Search for the cell housing the specified text and yield its [x, y] center coordinate. 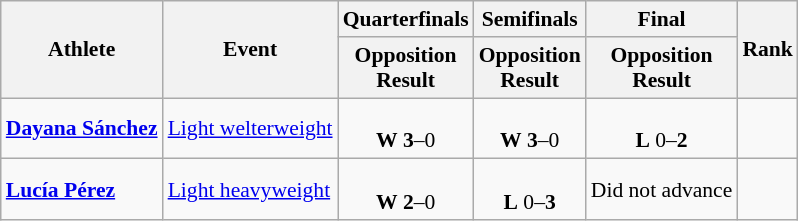
Athlete [82, 50]
Final [662, 19]
Semifinals [530, 19]
Event [250, 50]
Dayana Sánchez [82, 128]
Lucía Pérez [82, 190]
Quarterfinals [406, 19]
W 2–0 [406, 190]
L 0–2 [662, 128]
Light heavyweight [250, 190]
Light welterweight [250, 128]
Rank [768, 50]
Did not advance [662, 190]
L 0–3 [530, 190]
